Capture the cell that displays the provided text and extract its [x, y] central coordinate. 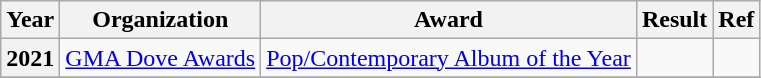
Result [674, 20]
Award [449, 20]
Pop/Contemporary Album of the Year [449, 58]
Year [30, 20]
Ref [736, 20]
2021 [30, 58]
Organization [160, 20]
GMA Dove Awards [160, 58]
